For the text-containing cell, return its midpoint in [X, Y] coordinate format. 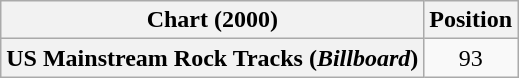
93 [471, 58]
Chart (2000) [212, 20]
Position [471, 20]
US Mainstream Rock Tracks (Billboard) [212, 58]
